Return (X, Y) of the center of cell containing provided text 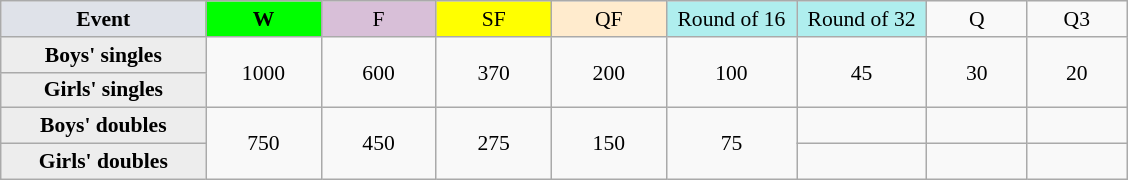
Girls' doubles (104, 162)
Q (977, 19)
Q3 (1077, 19)
Boys' singles (104, 55)
Boys' doubles (104, 126)
Event (104, 19)
QF (608, 19)
45 (861, 72)
20 (1077, 72)
Round of 32 (861, 19)
Girls' singles (104, 90)
450 (378, 144)
600 (378, 72)
W (264, 19)
150 (608, 144)
1000 (264, 72)
Round of 16 (731, 19)
100 (731, 72)
F (378, 19)
200 (608, 72)
30 (977, 72)
750 (264, 144)
275 (494, 144)
SF (494, 19)
75 (731, 144)
370 (494, 72)
